From the cell containing the given text, extract its center point as (X, Y) coordinate. 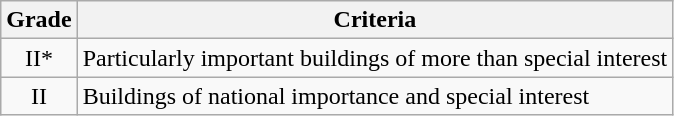
II* (39, 58)
Criteria (375, 20)
Grade (39, 20)
II (39, 96)
Buildings of national importance and special interest (375, 96)
Particularly important buildings of more than special interest (375, 58)
